Detect which cell encompasses the target text, then output its [X, Y] center coordinate. 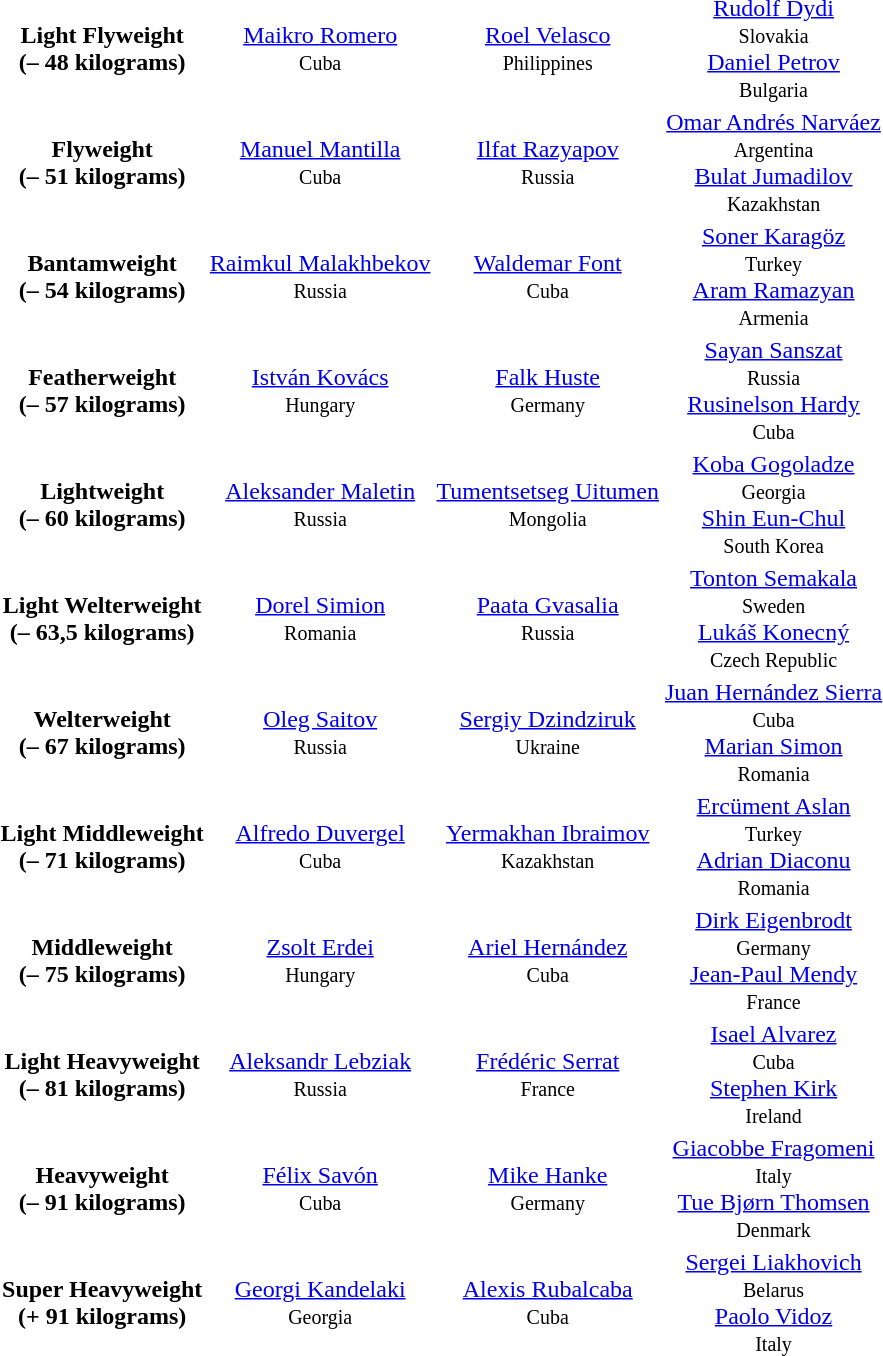
Sayan SanszatRussia Rusinelson HardyCuba [773, 390]
Aleksandr LebziakRussia [320, 1074]
Tonton SemakalaSweden Lukáš KonecnýCzech Republic [773, 618]
Ercüment AslanTurkey Adrian DiaconuRomania [773, 846]
Soner KaragözTurkey Aram RamazyanArmenia [773, 276]
Ariel HernándezCuba [548, 960]
Juan Hernández SierraCuba Marian SimonRomania [773, 732]
Sergiy DzindzirukUkraine [548, 732]
Omar Andrés NarváezArgentina Bulat JumadilovKazakhstan [773, 162]
Waldemar FontCuba [548, 276]
Paata GvasaliaRussia [548, 618]
Giacobbe FragomeniItaly Tue Bjørn ThomsenDenmark [773, 1188]
Dirk EigenbrodtGermany Jean-Paul MendyFrance [773, 960]
Ilfat RazyapovRussia [548, 162]
Mike HankeGermany [548, 1188]
Frédéric SerratFrance [548, 1074]
Koba GogoladzeGeorgia Shin Eun-ChulSouth Korea [773, 504]
Tumentsetseg UitumenMongolia [548, 504]
Zsolt ErdeiHungary [320, 960]
Oleg SaitovRussia [320, 732]
Raimkul MalakhbekovRussia [320, 276]
Aleksander MaletinRussia [320, 504]
Yermakhan IbraimovKazakhstan [548, 846]
Félix SavónCuba [320, 1188]
Manuel MantillaCuba [320, 162]
Dorel SimionRomania [320, 618]
Alfredo DuvergelCuba [320, 846]
István KovácsHungary [320, 390]
Isael AlvarezCuba Stephen KirkIreland [773, 1074]
Falk HusteGermany [548, 390]
